Find where the given text appears and provide that cell's center as [X, Y] coordinate. 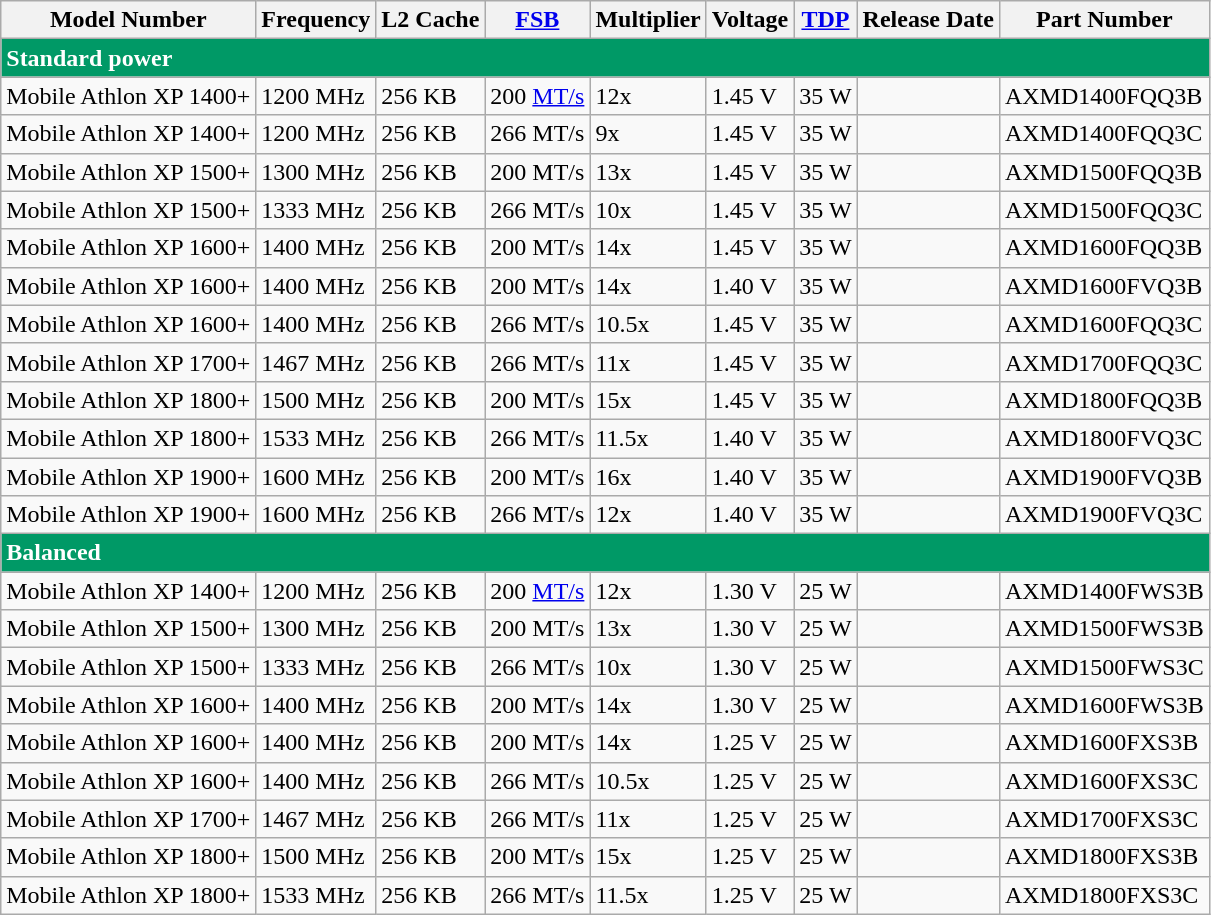
AXMD1600FXS3C [1104, 781]
AXMD1600FQQ3C [1104, 324]
Model Number [128, 20]
AXMD1500FQQ3B [1104, 172]
AXMD1500FWS3C [1104, 667]
AXMD1800FQQ3B [1104, 400]
L2 Cache [430, 20]
AXMD1900FVQ3C [1104, 515]
AXMD1800FXS3B [1104, 857]
AXMD1500FWS3B [1104, 629]
AXMD1600FQQ3B [1104, 248]
AXMD1700FQQ3C [1104, 362]
Frequency [316, 20]
Balanced [605, 553]
16x [648, 477]
AXMD1800FXS3C [1104, 895]
AXMD1600FXS3B [1104, 743]
9x [648, 134]
AXMD1700FXS3C [1104, 819]
AXMD1500FQQ3C [1104, 210]
Release Date [928, 20]
TDP [826, 20]
Voltage [750, 20]
AXMD1600FVQ3B [1104, 286]
AXMD1900FVQ3B [1104, 477]
AXMD1600FWS3B [1104, 705]
FSB [538, 20]
Part Number [1104, 20]
Multiplier [648, 20]
AXMD1800FVQ3C [1104, 438]
AXMD1400FQQ3B [1104, 96]
Standard power [605, 58]
AXMD1400FWS3B [1104, 591]
AXMD1400FQQ3C [1104, 134]
